Scan for the cell matching the given text and deliver its [X, Y] coordinate at center. 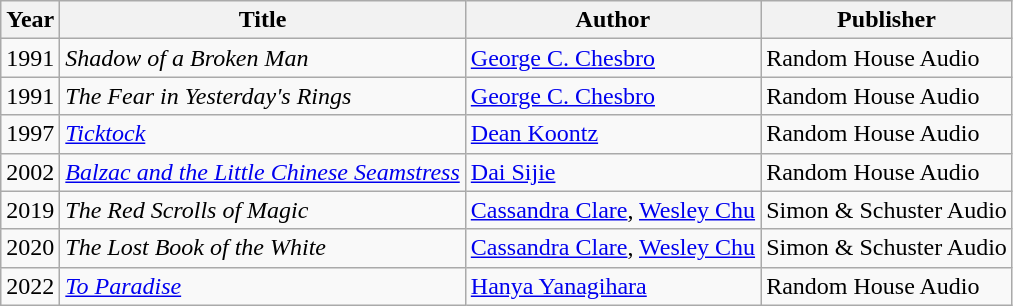
Author [612, 20]
Title [262, 20]
Dai Sijie [612, 172]
2002 [30, 172]
Year [30, 20]
Publisher [887, 20]
The Fear in Yesterday's Rings [262, 96]
Ticktock [262, 134]
Balzac and the Little Chinese Seamstress [262, 172]
2020 [30, 248]
The Red Scrolls of Magic [262, 210]
Hanya Yanagihara [612, 286]
The Lost Book of the White [262, 248]
1997 [30, 134]
To Paradise [262, 286]
2019 [30, 210]
Shadow of a Broken Man [262, 58]
Dean Koontz [612, 134]
2022 [30, 286]
